Return (x, y) of the center of cell containing provided text 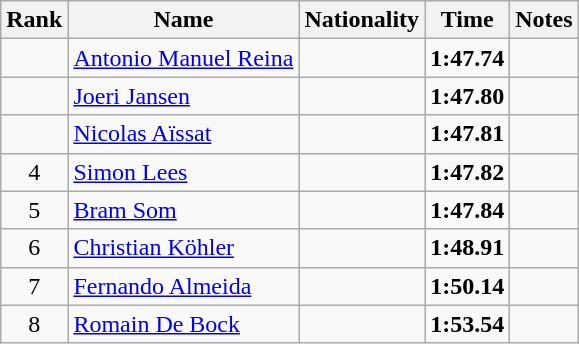
Nicolas Aïssat (184, 134)
Christian Köhler (184, 248)
Fernando Almeida (184, 286)
7 (34, 286)
1:47.80 (468, 96)
1:47.81 (468, 134)
Notes (544, 20)
Simon Lees (184, 172)
1:48.91 (468, 248)
4 (34, 172)
1:47.82 (468, 172)
Antonio Manuel Reina (184, 58)
8 (34, 324)
Joeri Jansen (184, 96)
Time (468, 20)
5 (34, 210)
Name (184, 20)
1:50.14 (468, 286)
6 (34, 248)
1:47.74 (468, 58)
Rank (34, 20)
Nationality (362, 20)
1:53.54 (468, 324)
Romain De Bock (184, 324)
1:47.84 (468, 210)
Bram Som (184, 210)
